Return (X, Y) of the center of cell containing provided text 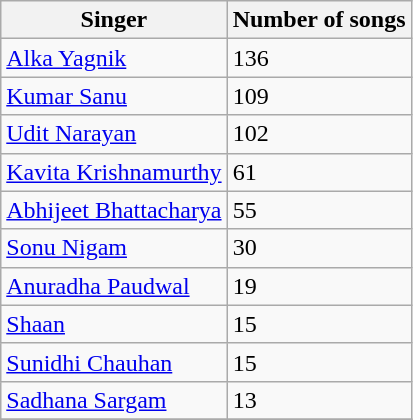
Anuradha Paudwal (114, 286)
30 (319, 248)
Sadhana Sargam (114, 400)
136 (319, 58)
102 (319, 134)
Alka Yagnik (114, 58)
Udit Narayan (114, 134)
19 (319, 286)
Kumar Sanu (114, 96)
Shaan (114, 324)
61 (319, 172)
Sunidhi Chauhan (114, 362)
55 (319, 210)
13 (319, 400)
Sonu Nigam (114, 248)
Number of songs (319, 20)
Singer (114, 20)
Kavita Krishnamurthy (114, 172)
Abhijeet Bhattacharya (114, 210)
109 (319, 96)
